Find where the given text appears and provide that cell's center as (X, Y) coordinate. 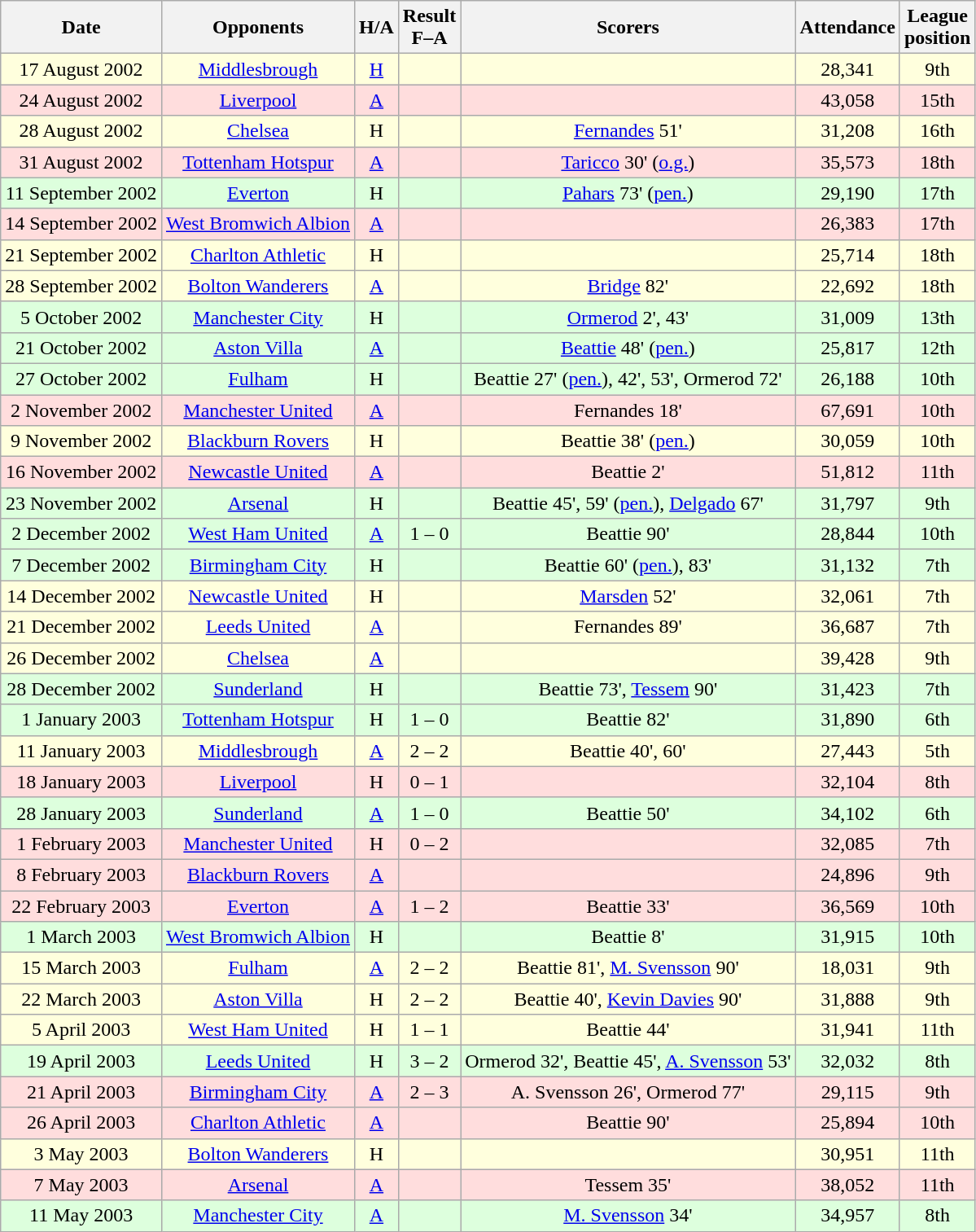
5 October 2002 (81, 317)
16 November 2002 (81, 472)
14 September 2002 (81, 224)
31,132 (847, 565)
Fernandes 51' (628, 131)
23 November 2002 (81, 503)
Beattie 40', Kevin Davies 90' (628, 999)
Beattie 27' (pen.), 42', 53', Ormerod 72' (628, 379)
21 December 2002 (81, 627)
Beattie 44' (628, 1030)
15th (937, 100)
26 December 2002 (81, 658)
27 October 2002 (81, 379)
0 – 1 (429, 782)
13th (937, 317)
0 – 2 (429, 844)
31,009 (847, 317)
26 April 2003 (81, 1123)
Tessem 35' (628, 1185)
Fernandes 89' (628, 627)
28,341 (847, 69)
17 August 2002 (81, 69)
5 April 2003 (81, 1030)
Date (81, 28)
2 – 3 (429, 1092)
28,844 (847, 534)
31,915 (847, 937)
7 May 2003 (81, 1185)
24,896 (847, 875)
9 November 2002 (81, 441)
31,423 (847, 689)
28 January 2003 (81, 813)
51,812 (847, 472)
39,428 (847, 658)
Attendance (847, 28)
Beattie 40', 60' (628, 751)
Opponents (257, 28)
1 – 2 (429, 906)
1 February 2003 (81, 844)
32,085 (847, 844)
Leagueposition (937, 28)
28 September 2002 (81, 286)
32,032 (847, 1061)
11 January 2003 (81, 751)
27,443 (847, 751)
14 December 2002 (81, 596)
43,058 (847, 100)
Beattie 60' (pen.), 83' (628, 565)
21 April 2003 (81, 1092)
1 January 2003 (81, 720)
34,102 (847, 813)
Beattie 82' (628, 720)
32,061 (847, 596)
A. Svensson 26', Ormerod 77' (628, 1092)
34,957 (847, 1216)
30,059 (847, 441)
ResultF–A (429, 28)
Taricco 30' (o.g.) (628, 162)
M. Svensson 34' (628, 1216)
Ormerod 2', 43' (628, 317)
31,941 (847, 1030)
22 March 2003 (81, 999)
25,817 (847, 348)
25,714 (847, 255)
31,890 (847, 720)
Ormerod 32', Beattie 45', A. Svensson 53' (628, 1061)
19 April 2003 (81, 1061)
Beattie 50' (628, 813)
2 November 2002 (81, 410)
11 September 2002 (81, 193)
2 December 2002 (81, 534)
29,115 (847, 1092)
Marsden 52' (628, 596)
67,691 (847, 410)
32,104 (847, 782)
28 August 2002 (81, 131)
25,894 (847, 1123)
5th (937, 751)
Beattie 33' (628, 906)
1 – 1 (429, 1030)
22 February 2003 (81, 906)
15 March 2003 (81, 968)
16th (937, 131)
18 January 2003 (81, 782)
Beattie 2' (628, 472)
36,569 (847, 906)
Beattie 48' (pen.) (628, 348)
38,052 (847, 1185)
18,031 (847, 968)
24 August 2002 (81, 100)
Pahars 73' (pen.) (628, 193)
7 December 2002 (81, 565)
Scorers (628, 28)
H/A (377, 28)
8 February 2003 (81, 875)
26,188 (847, 379)
28 December 2002 (81, 689)
Beattie 73', Tessem 90' (628, 689)
31,208 (847, 131)
26,383 (847, 224)
29,190 (847, 193)
Beattie 45', 59' (pen.), Delgado 67' (628, 503)
21 October 2002 (81, 348)
36,687 (847, 627)
3 – 2 (429, 1061)
31,797 (847, 503)
Bridge 82' (628, 286)
30,951 (847, 1154)
31 August 2002 (81, 162)
11 May 2003 (81, 1216)
3 May 2003 (81, 1154)
21 September 2002 (81, 255)
35,573 (847, 162)
22,692 (847, 286)
Beattie 38' (pen.) (628, 441)
31,888 (847, 999)
Beattie 81', M. Svensson 90' (628, 968)
Beattie 8' (628, 937)
1 March 2003 (81, 937)
Fernandes 18' (628, 410)
12th (937, 348)
